Provide the [X, Y] coordinate of the cell's center where the given text is located.  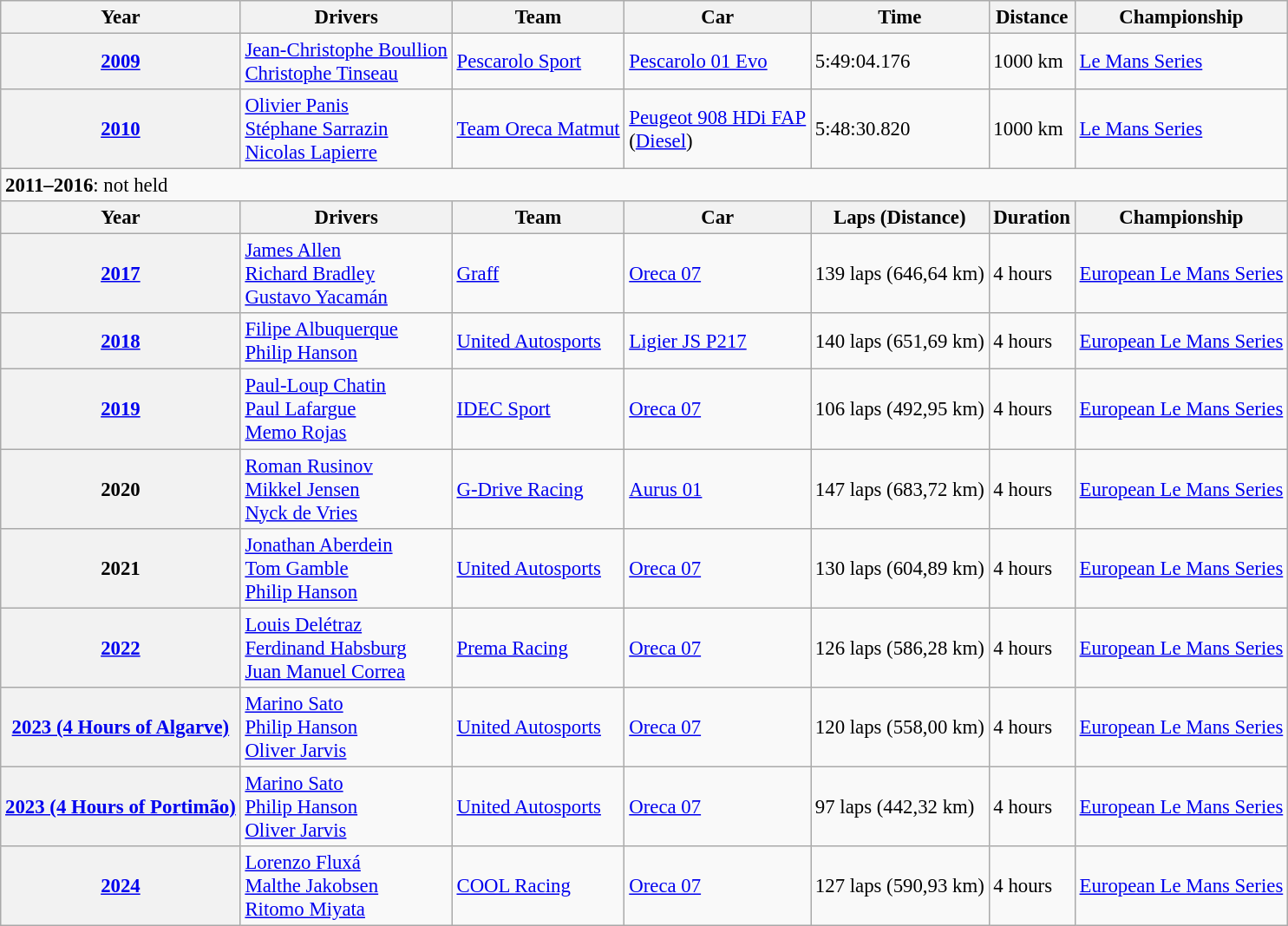
120 laps (558,00 km) [900, 727]
130 laps (604,89 km) [900, 568]
2021 [121, 568]
5:49:04.176 [900, 62]
Filipe Albuquerque Philip Hanson [346, 342]
97 laps (442,32 km) [900, 806]
Pescarolo Sport [538, 62]
Prema Racing [538, 648]
106 laps (492,95 km) [900, 409]
Olivier Panis Stéphane Sarrazin Nicolas Lapierre [346, 129]
2019 [121, 409]
Team Oreca Matmut [538, 129]
Time [900, 17]
James Allen Richard Bradley Gustavo Yacamán [346, 274]
2009 [121, 62]
2010 [121, 129]
2023 (4 Hours of Portimão) [121, 806]
IDEC Sport [538, 409]
Distance [1032, 17]
Aurus 01 [718, 489]
127 laps (590,93 km) [900, 886]
140 laps (651,69 km) [900, 342]
147 laps (683,72 km) [900, 489]
2017 [121, 274]
Paul-Loup Chatin Paul Lafargue Memo Rojas [346, 409]
Peugeot 908 HDi FAP(Diesel) [718, 129]
2018 [121, 342]
Louis Delétraz Ferdinand Habsburg Juan Manuel Correa [346, 648]
Jean-Christophe Boullion Christophe Tinseau [346, 62]
Duration [1032, 218]
COOL Racing [538, 886]
Roman Rusinov Mikkel Jensen Nyck de Vries [346, 489]
Lorenzo Fluxá Malthe Jakobsen Ritomo Miyata [346, 886]
Jonathan Aberdein Tom Gamble Philip Hanson [346, 568]
126 laps (586,28 km) [900, 648]
2024 [121, 886]
2022 [121, 648]
139 laps (646,64 km) [900, 274]
2011–2016: not held [644, 186]
2020 [121, 489]
Laps (Distance) [900, 218]
Graff [538, 274]
5:48:30.820 [900, 129]
2023 (4 Hours of Algarve) [121, 727]
G-Drive Racing [538, 489]
Pescarolo 01 Evo [718, 62]
Ligier JS P217 [718, 342]
